Scan for the cell matching the given text and deliver its [x, y] coordinate at center. 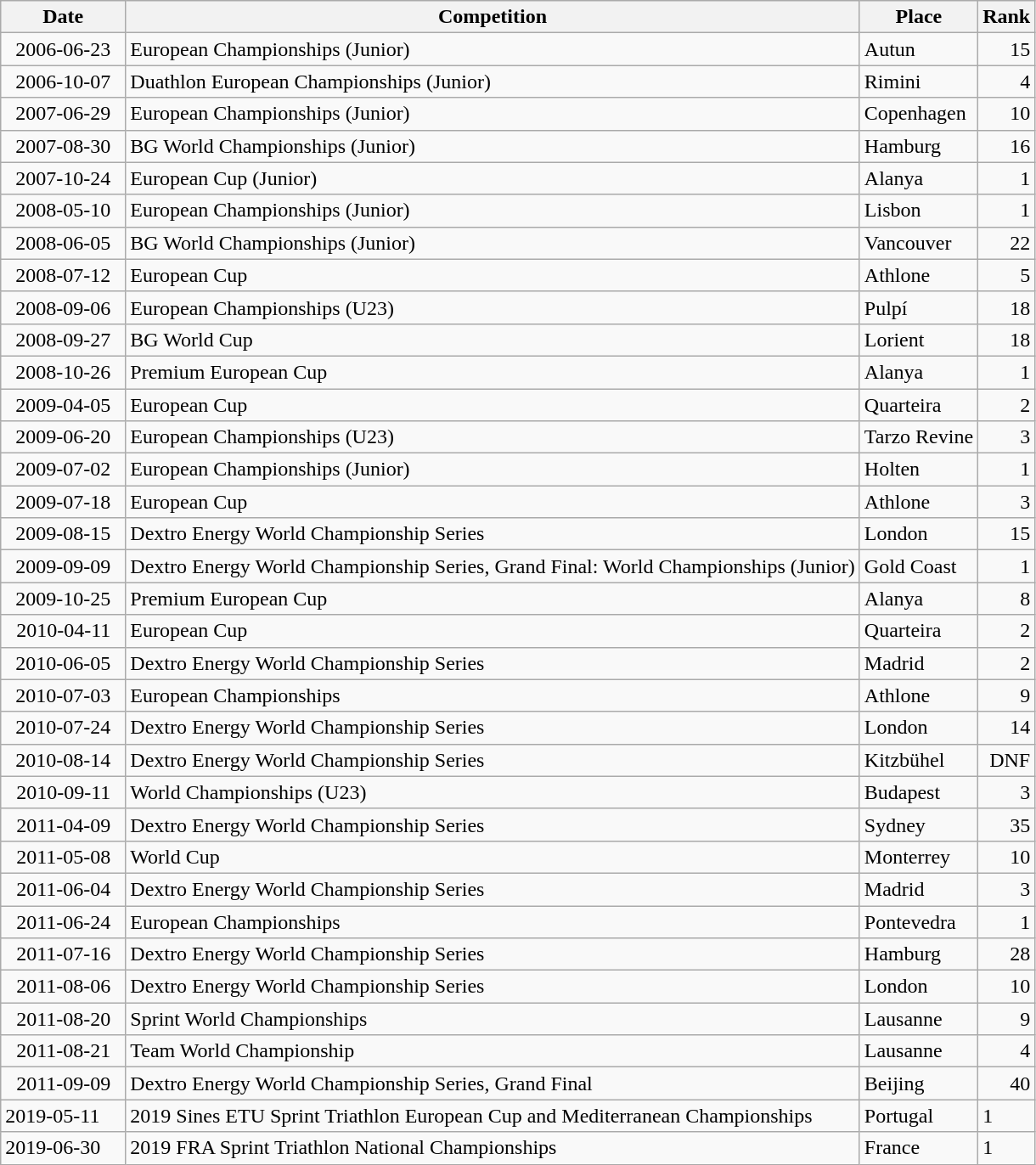
Holten [919, 470]
35 [1007, 825]
BG World Cup [493, 340]
Sydney [919, 825]
Team World Championship [493, 1051]
World Championships (U23) [493, 792]
Rank [1007, 17]
Date [63, 17]
2019 FRA Sprint Triathlon National Championships [493, 1148]
2011-07-16 [63, 954]
Portugal [919, 1116]
2010-08-14 [63, 760]
Duathlon European Championships (Junior) [493, 82]
2006-06-23 [63, 49]
2010-09-11 [63, 792]
2008-06-05 [63, 243]
2011-08-20 [63, 1019]
5 [1007, 275]
22 [1007, 243]
Lisbon [919, 211]
2010-07-24 [63, 728]
16 [1007, 146]
2007-08-30 [63, 146]
Gold Coast [919, 566]
2010-07-03 [63, 695]
2009-07-02 [63, 470]
2007-06-29 [63, 114]
2019-06-30 [63, 1148]
2010-04-11 [63, 631]
2009-04-05 [63, 405]
Place [919, 17]
DNF [1007, 760]
Pontevedra [919, 921]
2007-10-24 [63, 178]
World Cup [493, 857]
Lorient [919, 340]
Rimini [919, 82]
Vancouver [919, 243]
2006-10-07 [63, 82]
2011-05-08 [63, 857]
2009-06-20 [63, 437]
Competition [493, 17]
2008-10-26 [63, 372]
2011-08-06 [63, 987]
Kitzbühel [919, 760]
Tarzo Revine [919, 437]
Autun [919, 49]
2011-06-24 [63, 921]
2011-04-09 [63, 825]
8 [1007, 599]
2009-10-25 [63, 599]
2019-05-11 [63, 1116]
Beijing [919, 1083]
2009-09-09 [63, 566]
2008-05-10 [63, 211]
Dextro Energy World Championship Series, Grand Final: World Championships (Junior) [493, 566]
2008-09-27 [63, 340]
2011-08-21 [63, 1051]
2009-07-18 [63, 502]
2011-06-04 [63, 889]
14 [1007, 728]
France [919, 1148]
2011-09-09 [63, 1083]
European Cup (Junior) [493, 178]
28 [1007, 954]
2019 Sines ETU Sprint Triathlon European Cup and Mediterranean Championships [493, 1116]
Sprint World Championships [493, 1019]
40 [1007, 1083]
Monterrey [919, 857]
2008-09-06 [63, 307]
Budapest [919, 792]
Copenhagen [919, 114]
Pulpí [919, 307]
Dextro Energy World Championship Series, Grand Final [493, 1083]
2008-07-12 [63, 275]
2009-08-15 [63, 534]
2010-06-05 [63, 663]
